For the text-containing cell, return its midpoint in (x, y) coordinate format. 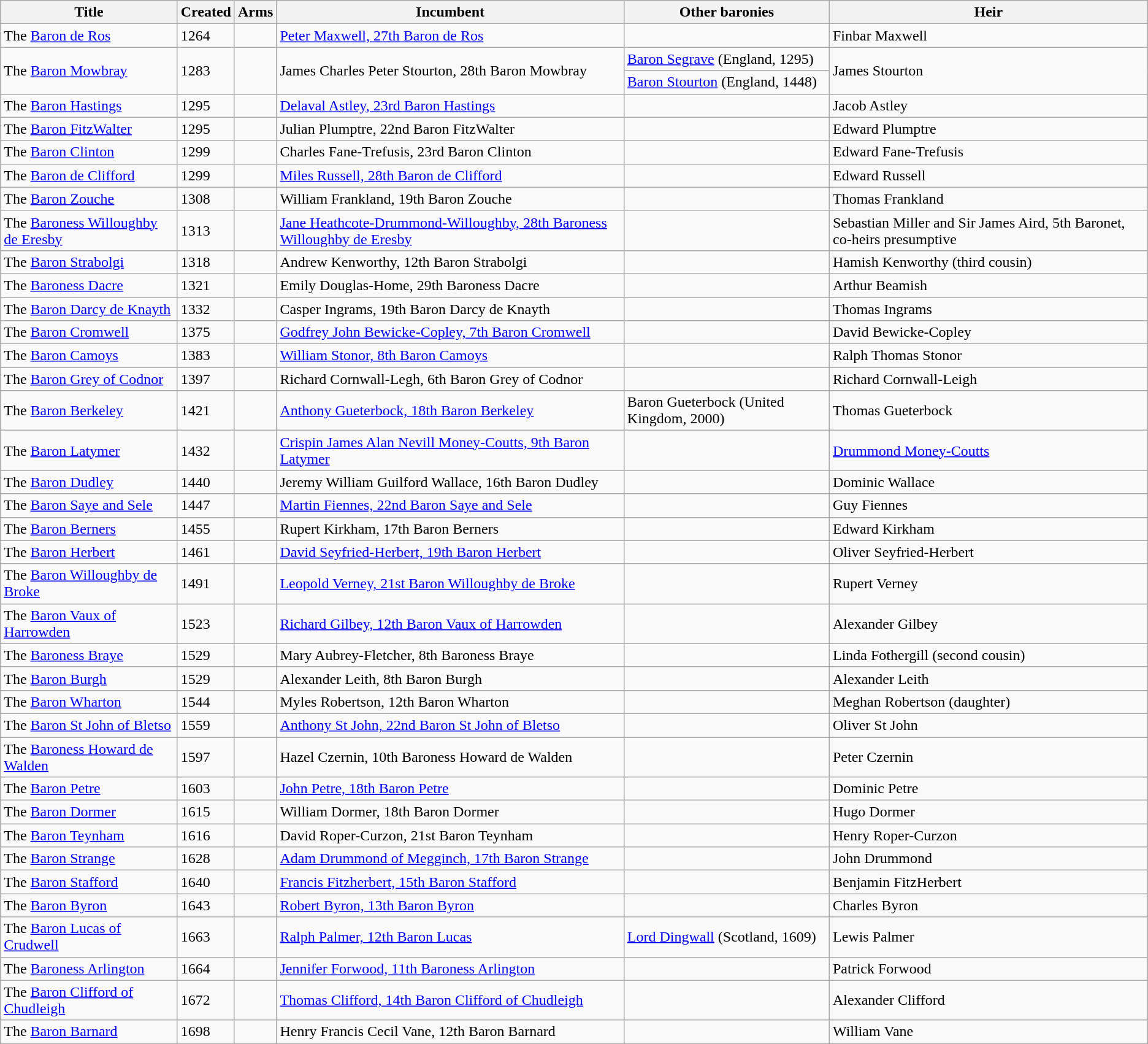
Lord Dingwall (Scotland, 1609) (726, 937)
The Baroness Dacre (89, 285)
The Baron Zouche (89, 199)
1321 (206, 285)
Other baronies (726, 12)
The Baron Dormer (89, 812)
John Drummond (989, 859)
1318 (206, 262)
William Dormer, 18th Baron Dormer (450, 812)
Richard Cornwall-Leigh (989, 379)
The Baron FitzWalter (89, 129)
Peter Czernin (989, 757)
Delaval Astley, 23rd Baron Hastings (450, 106)
1672 (206, 1000)
Ralph Palmer, 12th Baron Lucas (450, 937)
Edward Plumptre (989, 129)
Linda Fothergill (second cousin) (989, 655)
The Baron Darcy de Knayth (89, 309)
1491 (206, 584)
Rupert Kirkham, 17th Baron Berners (450, 529)
The Baron Camoys (89, 356)
Oliver St John (989, 725)
1597 (206, 757)
William Vane (989, 1032)
Alexander Clifford (989, 1000)
Adam Drummond of Megginch, 17th Baron Strange (450, 859)
Drummond Money-Coutts (989, 450)
The Baron Hastings (89, 106)
Finbar Maxwell (989, 36)
Dominic Petre (989, 789)
The Baron de Ros (89, 36)
1455 (206, 529)
1375 (206, 332)
Andrew Kenworthy, 12th Baron Strabolgi (450, 262)
Thomas Gueterbock (989, 411)
James Charles Peter Stourton, 28th Baron Mowbray (450, 71)
Ralph Thomas Stonor (989, 356)
1698 (206, 1032)
1640 (206, 882)
1523 (206, 623)
The Baroness Willoughby de Eresby (89, 231)
Martin Fiennes, 22nd Baron Saye and Sele (450, 505)
The Baron Berkeley (89, 411)
Incumbent (450, 12)
The Baron Clinton (89, 152)
Francis Fitzherbert, 15th Baron Stafford (450, 882)
1616 (206, 835)
1643 (206, 905)
1264 (206, 36)
Arthur Beamish (989, 285)
1461 (206, 552)
Jacob Astley (989, 106)
Sebastian Miller and Sir James Aird, 5th Baronet, co-heirs presumptive (989, 231)
The Baron Byron (89, 905)
Baron Gueterbock (United Kingdom, 2000) (726, 411)
Baron Stourton (England, 1448) (726, 82)
The Baron Dudley (89, 482)
Heir (989, 12)
Charles Fane-Trefusis, 23rd Baron Clinton (450, 152)
William Stonor, 8th Baron Camoys (450, 356)
The Baron Teynham (89, 835)
1308 (206, 199)
Peter Maxwell, 27th Baron de Ros (450, 36)
The Baron Petre (89, 789)
Edward Fane-Trefusis (989, 152)
1313 (206, 231)
The Baron Vaux of Harrowden (89, 623)
Guy Fiennes (989, 505)
1559 (206, 725)
Edward Kirkham (989, 529)
Arms (255, 12)
Title (89, 12)
John Petre, 18th Baron Petre (450, 789)
1440 (206, 482)
1421 (206, 411)
Patrick Forwood (989, 969)
The Baroness Braye (89, 655)
1603 (206, 789)
William Frankland, 19th Baron Zouche (450, 199)
The Baron St John of Bletso (89, 725)
The Baron Mowbray (89, 71)
David Bewicke-Copley (989, 332)
The Baron Barnard (89, 1032)
Godfrey John Bewicke-Copley, 7th Baron Cromwell (450, 332)
The Baron Lucas of Crudwell (89, 937)
The Baron Willoughby de Broke (89, 584)
The Baron Strange (89, 859)
The Baron Clifford of Chudleigh (89, 1000)
Charles Byron (989, 905)
Benjamin FitzHerbert (989, 882)
Richard Gilbey, 12th Baron Vaux of Harrowden (450, 623)
1615 (206, 812)
1664 (206, 969)
Alexander Leith (989, 678)
1397 (206, 379)
The Baron Wharton (89, 702)
Created (206, 12)
The Baron Cromwell (89, 332)
The Baron Latymer (89, 450)
Hamish Kenworthy (third cousin) (989, 262)
Robert Byron, 13th Baron Byron (450, 905)
Alexander Leith, 8th Baron Burgh (450, 678)
Henry Roper-Curzon (989, 835)
David Seyfried-Herbert, 19th Baron Herbert (450, 552)
Anthony Gueterbock, 18th Baron Berkeley (450, 411)
Myles Robertson, 12th Baron Wharton (450, 702)
Oliver Seyfried-Herbert (989, 552)
Crispin James Alan Nevill Money-Coutts, 9th Baron Latymer (450, 450)
Rupert Verney (989, 584)
Jennifer Forwood, 11th Baroness Arlington (450, 969)
Hugo Dormer (989, 812)
The Baroness Howard de Walden (89, 757)
The Baron Stafford (89, 882)
Thomas Clifford, 14th Baron Clifford of Chudleigh (450, 1000)
The Baron Herbert (89, 552)
David Roper-Curzon, 21st Baron Teynham (450, 835)
Richard Cornwall-Legh, 6th Baron Grey of Codnor (450, 379)
1332 (206, 309)
Thomas Ingrams (989, 309)
The Baron Grey of Codnor (89, 379)
The Baron Berners (89, 529)
Casper Ingrams, 19th Baron Darcy de Knayth (450, 309)
1283 (206, 71)
The Baron Burgh (89, 678)
1663 (206, 937)
The Baron Strabolgi (89, 262)
Mary Aubrey-Fletcher, 8th Baroness Braye (450, 655)
1544 (206, 702)
1628 (206, 859)
Anthony St John, 22nd Baron St John of Bletso (450, 725)
Jane Heathcote-Drummond-Willoughby, 28th Baroness Willoughby de Eresby (450, 231)
Meghan Robertson (daughter) (989, 702)
Hazel Czernin, 10th Baroness Howard de Walden (450, 757)
Baron Segrave (England, 1295) (726, 59)
Miles Russell, 28th Baron de Clifford (450, 175)
Dominic Wallace (989, 482)
1447 (206, 505)
Lewis Palmer (989, 937)
Julian Plumptre, 22nd Baron FitzWalter (450, 129)
Thomas Frankland (989, 199)
James Stourton (989, 71)
The Baron Saye and Sele (89, 505)
Edward Russell (989, 175)
Jeremy William Guilford Wallace, 16th Baron Dudley (450, 482)
Emily Douglas-Home, 29th Baroness Dacre (450, 285)
Alexander Gilbey (989, 623)
Henry Francis Cecil Vane, 12th Baron Barnard (450, 1032)
Leopold Verney, 21st Baron Willoughby de Broke (450, 584)
1383 (206, 356)
The Baron de Clifford (89, 175)
1432 (206, 450)
The Baroness Arlington (89, 969)
